Output the [x, y] coordinate of the center of the cell containing the given text.  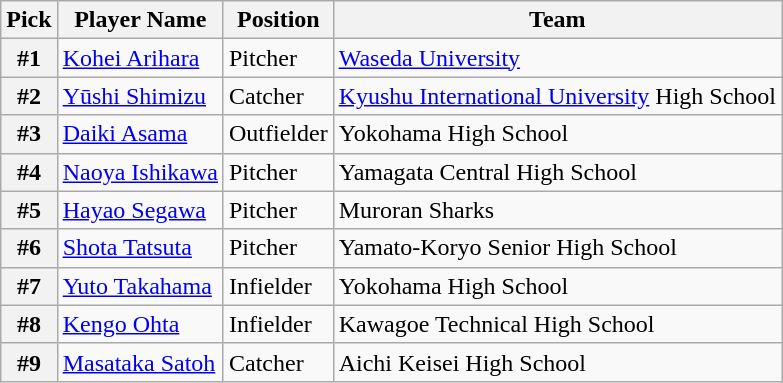
Yamato-Koryo Senior High School [557, 248]
Outfielder [278, 134]
Position [278, 20]
#7 [29, 286]
Yuto Takahama [140, 286]
Kawagoe Technical High School [557, 324]
Yamagata Central High School [557, 172]
Waseda University [557, 58]
Masataka Satoh [140, 362]
#9 [29, 362]
Player Name [140, 20]
Shota Tatsuta [140, 248]
#4 [29, 172]
Muroran Sharks [557, 210]
#5 [29, 210]
Kengo Ohta [140, 324]
#6 [29, 248]
Pick [29, 20]
Hayao Segawa [140, 210]
Team [557, 20]
#1 [29, 58]
Kohei Arihara [140, 58]
Aichi Keisei High School [557, 362]
Kyushu International University High School [557, 96]
#8 [29, 324]
Daiki Asama [140, 134]
Yūshi Shimizu [140, 96]
Naoya Ishikawa [140, 172]
#3 [29, 134]
#2 [29, 96]
